Output the (X, Y) coordinate of the center of the cell containing the given text.  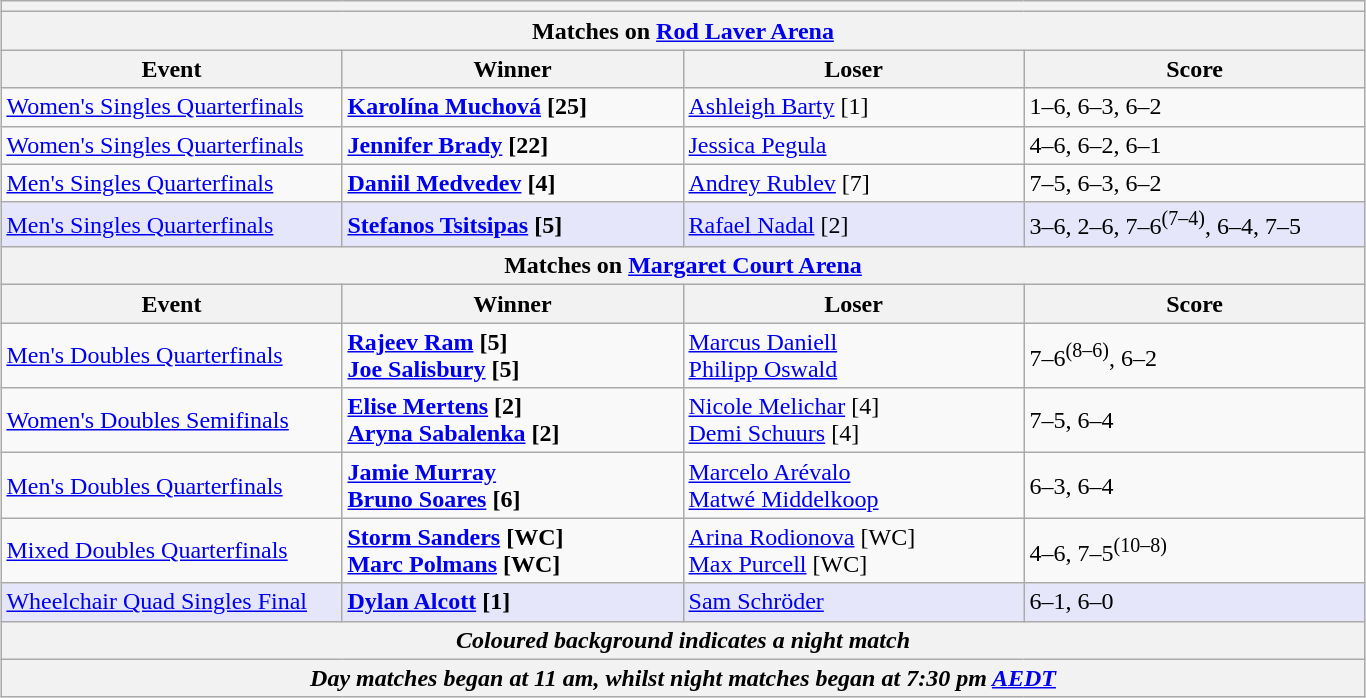
Andrey Rublev [7] (854, 183)
Karolína Muchová [25] (512, 107)
Nicole Melichar [4] Demi Schuurs [4] (854, 420)
Elise Mertens [2] Aryna Sabalenka [2] (512, 420)
Matches on Rod Laver Arena (683, 31)
7–5, 6–3, 6–2 (1194, 183)
Mixed Doubles Quarterfinals (172, 550)
6–3, 6–4 (1194, 486)
4–6, 7–5(10–8) (1194, 550)
Wheelchair Quad Singles Final (172, 602)
Jessica Pegula (854, 145)
7–5, 6–4 (1194, 420)
Coloured background indicates a night match (683, 640)
Storm Sanders [WC] Marc Polmans [WC] (512, 550)
3–6, 2–6, 7–6(7–4), 6–4, 7–5 (1194, 224)
Dylan Alcott [1] (512, 602)
Ashleigh Barty [1] (854, 107)
Jennifer Brady [22] (512, 145)
Matches on Margaret Court Arena (683, 266)
Marcelo Arévalo Matwé Middelkoop (854, 486)
Arina Rodionova [WC] Max Purcell [WC] (854, 550)
Marcus Daniell Philipp Oswald (854, 356)
Daniil Medvedev [4] (512, 183)
Women's Doubles Semifinals (172, 420)
Sam Schröder (854, 602)
Jamie Murray Bruno Soares [6] (512, 486)
Day matches began at 11 am, whilst night matches began at 7:30 pm AEDT (683, 678)
4–6, 6–2, 6–1 (1194, 145)
1–6, 6–3, 6–2 (1194, 107)
7–6(8–6), 6–2 (1194, 356)
Stefanos Tsitsipas [5] (512, 224)
6–1, 6–0 (1194, 602)
Rajeev Ram [5] Joe Salisbury [5] (512, 356)
Rafael Nadal [2] (854, 224)
